Scan for the cell matching the given text and deliver its [x, y] coordinate at center. 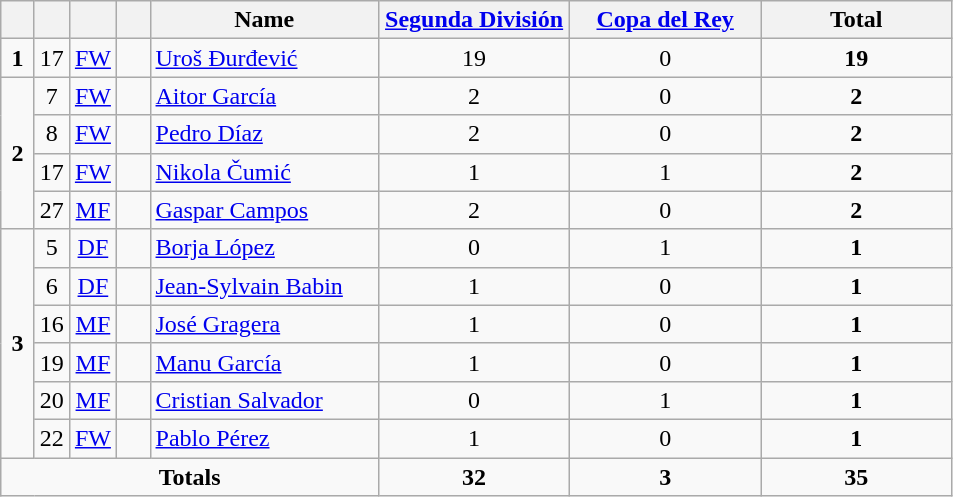
José Gragera [264, 324]
Jean-Sylvain Babin [264, 286]
Nikola Čumić [264, 172]
Pablo Pérez [264, 438]
Manu García [264, 362]
Total [856, 20]
Uroš Đurđević [264, 58]
5 [52, 248]
7 [52, 96]
20 [52, 400]
16 [52, 324]
6 [52, 286]
Gaspar Campos [264, 210]
Pedro Díaz [264, 134]
32 [474, 477]
Segunda División [474, 20]
Cristian Salvador [264, 400]
Borja López [264, 248]
Copa del Rey [666, 20]
27 [52, 210]
35 [856, 477]
Name [264, 20]
Totals [190, 477]
8 [52, 134]
Aitor García [264, 96]
22 [52, 438]
